Capture the cell that displays the provided text and extract its (X, Y) central coordinate. 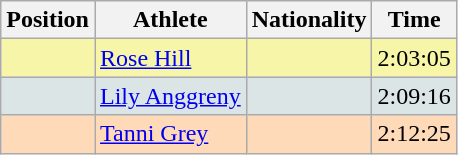
2:03:05 (414, 58)
Rose Hill (170, 58)
2:12:25 (414, 134)
2:09:16 (414, 96)
Tanni Grey (170, 134)
Athlete (170, 20)
Time (414, 20)
Nationality (309, 20)
Position (48, 20)
Lily Anggreny (170, 96)
